For the text-containing cell, return its midpoint in (x, y) coordinate format. 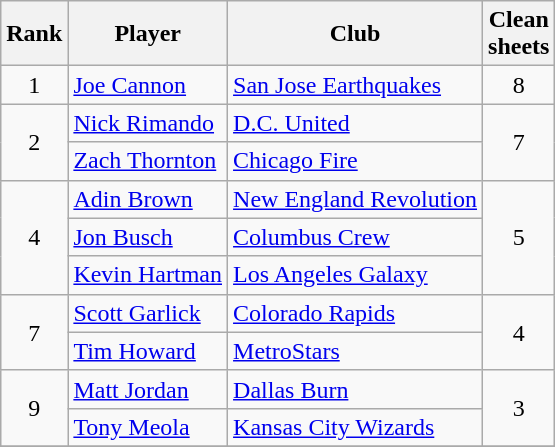
3 (519, 408)
D.C. United (356, 123)
Jon Busch (148, 237)
Matt Jordan (148, 389)
5 (519, 237)
Columbus Crew (356, 237)
San Jose Earthquakes (356, 85)
Tim Howard (148, 351)
Zach Thornton (148, 161)
Club (356, 34)
9 (34, 408)
Player (148, 34)
Dallas Burn (356, 389)
Chicago Fire (356, 161)
Tony Meola (148, 427)
Nick Rimando (148, 123)
Cleansheets (519, 34)
Colorado Rapids (356, 313)
Kevin Hartman (148, 275)
Los Angeles Galaxy (356, 275)
8 (519, 85)
Joe Cannon (148, 85)
MetroStars (356, 351)
2 (34, 142)
New England Revolution (356, 199)
Rank (34, 34)
1 (34, 85)
Adin Brown (148, 199)
Scott Garlick (148, 313)
Kansas City Wizards (356, 427)
